Capture the cell that displays the provided text and extract its (X, Y) central coordinate. 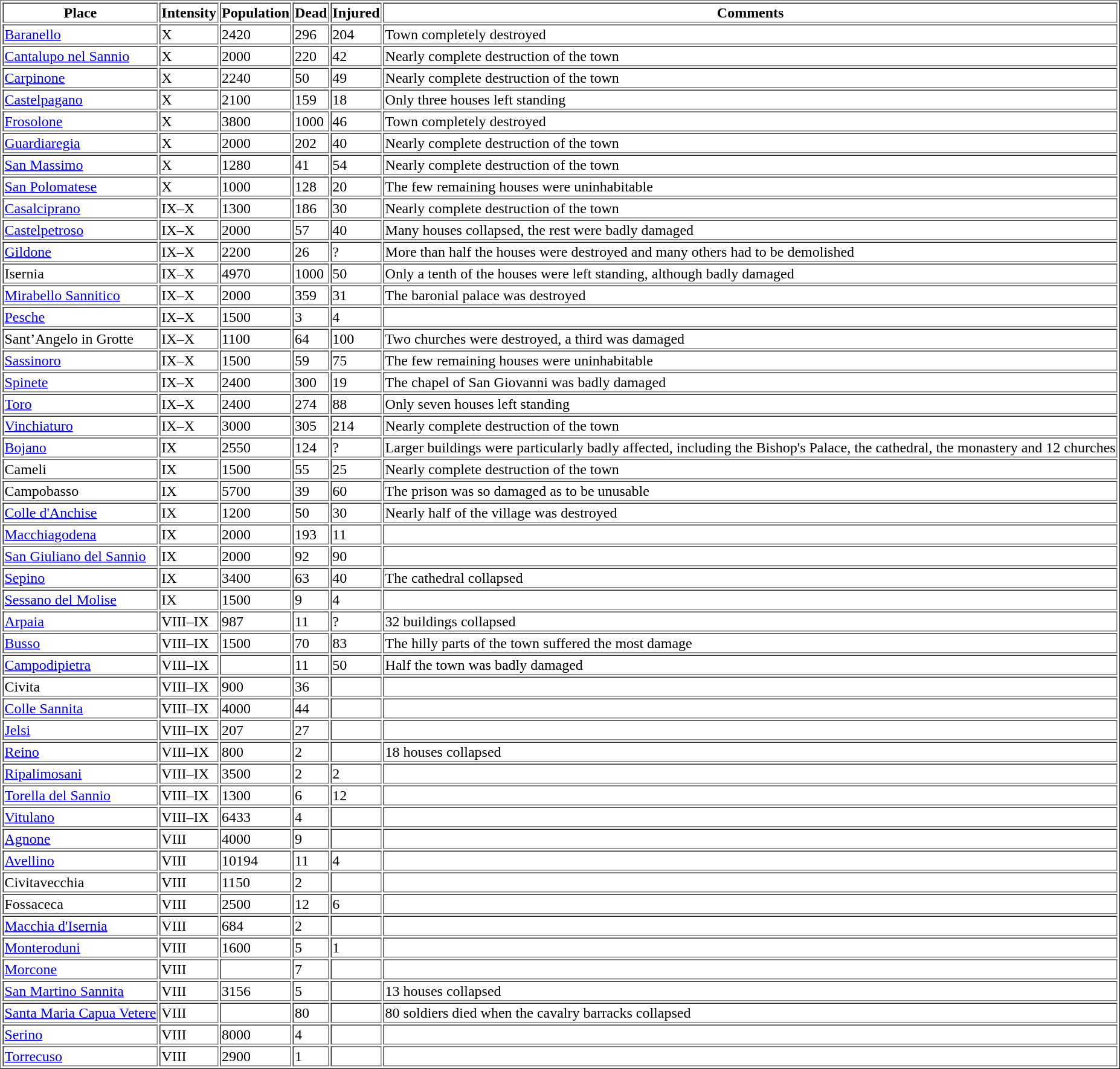
2550 (256, 447)
159 (311, 99)
204 (356, 34)
2420 (256, 34)
Baranello (80, 34)
2240 (256, 77)
San Massimo (80, 164)
214 (356, 425)
Colle d'Anchise (80, 512)
Cameli (80, 469)
More than half the houses were destroyed and many others had to be demolished (750, 251)
8000 (256, 1034)
80 (311, 1012)
Castelpetroso (80, 230)
Avellino (80, 860)
46 (356, 121)
Sessano del Molise (80, 599)
Toro (80, 403)
90 (356, 556)
2900 (256, 1056)
186 (311, 208)
Morcone (80, 969)
41 (311, 164)
The chapel of San Giovanni was badly damaged (750, 382)
Only a tenth of the houses were left standing, although badly damaged (750, 273)
27 (311, 730)
Cantalupo nel Sannio (80, 56)
92 (311, 556)
Population (256, 12)
49 (356, 77)
San Martino Sannita (80, 990)
13 houses collapsed (750, 990)
18 (356, 99)
Campodipietra (80, 664)
274 (311, 403)
Mirabello Sannitico (80, 295)
Santa Maria Capua Vetere (80, 1012)
Colle Sannita (80, 708)
The prison was so damaged as to be unusable (750, 490)
5700 (256, 490)
1100 (256, 338)
Larger buildings were particularly badly affected, including the Bishop's Palace, the cathedral, the monastery and 12 churches (750, 447)
59 (311, 360)
Ripalimosani (80, 773)
3800 (256, 121)
220 (311, 56)
Jelsi (80, 730)
Sepino (80, 577)
3500 (256, 773)
60 (356, 490)
Intensity (188, 12)
Sant’Angelo in Grotte (80, 338)
124 (311, 447)
3000 (256, 425)
Isernia (80, 273)
296 (311, 34)
54 (356, 164)
31 (356, 295)
207 (256, 730)
Frosolone (80, 121)
Casalciprano (80, 208)
900 (256, 686)
Bojano (80, 447)
Injured (356, 12)
Torrecuso (80, 1056)
Reino (80, 751)
202 (311, 143)
55 (311, 469)
Macchia d'Isernia (80, 925)
Vitulano (80, 817)
Arpaia (80, 621)
Two churches were destroyed, a third was damaged (750, 338)
Half the town was badly damaged (750, 664)
San Polomatese (80, 186)
36 (311, 686)
193 (311, 534)
70 (311, 643)
Many houses collapsed, the rest were badly damaged (750, 230)
2200 (256, 251)
Campobasso (80, 490)
Only seven houses left standing (750, 403)
44 (311, 708)
Torella del Sannio (80, 795)
Carpinone (80, 77)
26 (311, 251)
Only three houses left standing (750, 99)
128 (311, 186)
3156 (256, 990)
20 (356, 186)
Macchiagodena (80, 534)
39 (311, 490)
Sassinoro (80, 360)
Agnone (80, 838)
Busso (80, 643)
83 (356, 643)
Pesche (80, 316)
3 (311, 316)
305 (311, 425)
Serino (80, 1034)
1600 (256, 947)
63 (311, 577)
Castelpagano (80, 99)
359 (311, 295)
19 (356, 382)
Nearly half of the village was destroyed (750, 512)
80 soldiers died when the cavalry barracks collapsed (750, 1012)
100 (356, 338)
Civita (80, 686)
64 (311, 338)
7 (311, 969)
Gildone (80, 251)
The baronial palace was destroyed (750, 295)
1200 (256, 512)
3400 (256, 577)
1280 (256, 164)
Vinchiaturo (80, 425)
10194 (256, 860)
6433 (256, 817)
684 (256, 925)
57 (311, 230)
987 (256, 621)
88 (356, 403)
Comments (750, 12)
Fossaceca (80, 904)
18 houses collapsed (750, 751)
Dead (311, 12)
1150 (256, 882)
32 buildings collapsed (750, 621)
4970 (256, 273)
800 (256, 751)
Spinete (80, 382)
75 (356, 360)
300 (311, 382)
The hilly parts of the town suffered the most damage (750, 643)
25 (356, 469)
San Giuliano del Sannio (80, 556)
The cathedral collapsed (750, 577)
2500 (256, 904)
Monteroduni (80, 947)
2100 (256, 99)
Place (80, 12)
42 (356, 56)
Civitavecchia (80, 882)
Guardiaregia (80, 143)
